For the text-containing cell, return its midpoint in [X, Y] coordinate format. 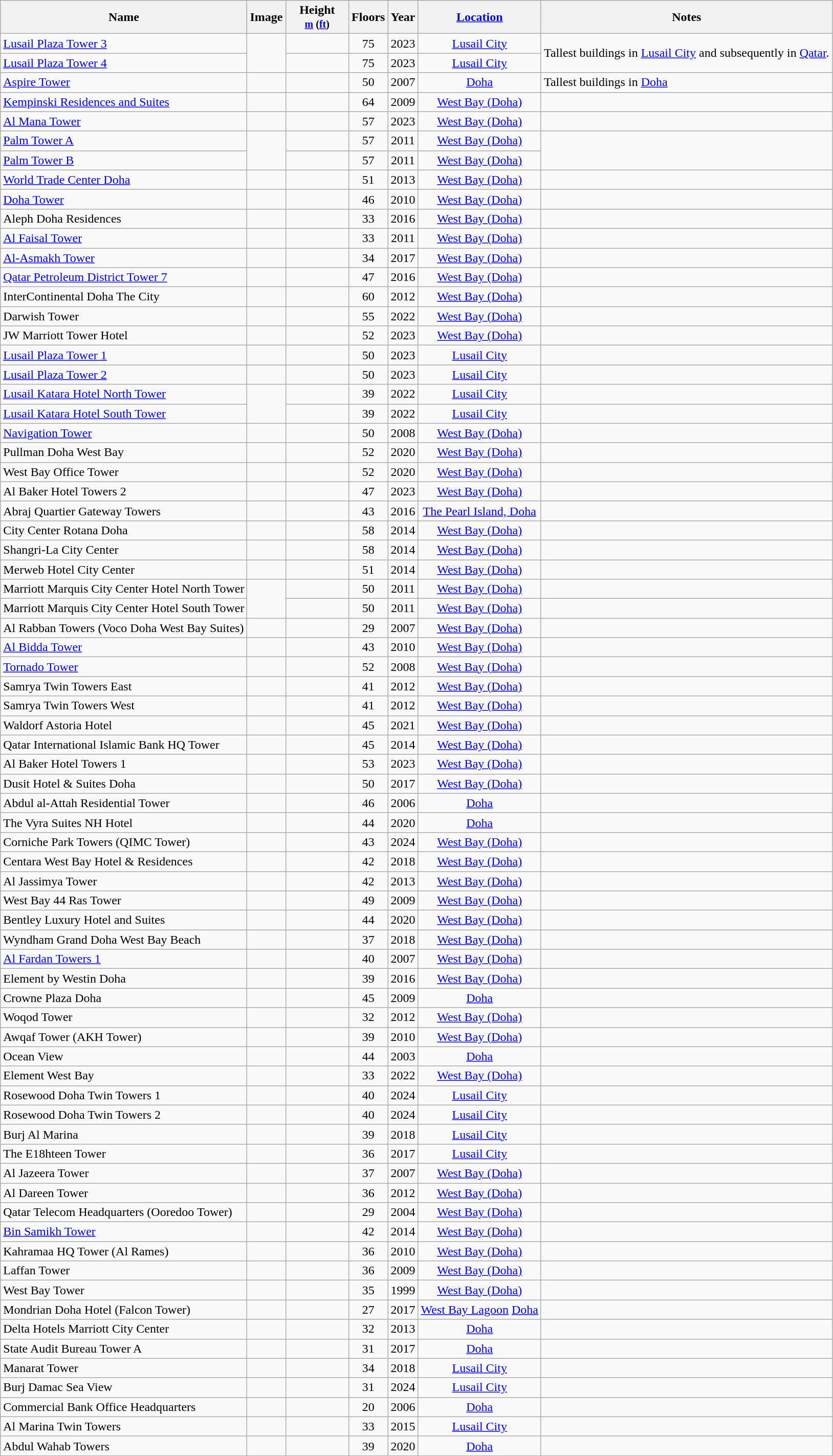
2015 [403, 1426]
West Bay Office Tower [124, 472]
Delta Hotels Marriott City Center [124, 1329]
Palm Tower B [124, 160]
Abdul Wahab Towers [124, 1446]
Heightm (ft) [317, 17]
City Center Rotana Doha [124, 530]
Al-Asmakh Tower [124, 257]
Waldorf Astoria Hotel [124, 725]
Manarat Tower [124, 1368]
Notes [687, 17]
Qatar International Islamic Bank HQ Tower [124, 745]
Marriott Marquis City Center Hotel South Tower [124, 609]
Ocean View [124, 1056]
Al Bidda Tower [124, 647]
Aleph Doha Residences [124, 219]
Wyndham Grand Doha West Bay Beach [124, 940]
2004 [403, 1212]
Al Fardan Towers 1 [124, 959]
West Bay Lagoon Doha [479, 1310]
Lusail Plaza Tower 1 [124, 355]
Kempinski Residences and Suites [124, 102]
60 [368, 297]
Al Marina Twin Towers [124, 1426]
Al Mana Tower [124, 121]
2003 [403, 1056]
Aspire Tower [124, 82]
Navigation Tower [124, 433]
Al Jassimya Tower [124, 881]
Bentley Luxury Hotel and Suites [124, 920]
The Vyra Suites NH Hotel [124, 822]
20 [368, 1407]
World Trade Center Doha [124, 180]
Tallest buildings in Lusail City and subsequently in Qatar. [687, 53]
Samrya Twin Towers West [124, 706]
Lusail Katara Hotel North Tower [124, 394]
53 [368, 764]
JW Marriott Tower Hotel [124, 336]
Al Rabban Towers (Voco Doha West Bay Suites) [124, 628]
Dusit Hotel & Suites Doha [124, 784]
2021 [403, 725]
Al Jazeera Tower [124, 1173]
Samrya Twin Towers East [124, 686]
Burj Al Marina [124, 1134]
Abraj Quartier Gateway Towers [124, 511]
Bin Samikh Tower [124, 1232]
Centara West Bay Hotel & Residences [124, 861]
West Bay 44 Ras Tower [124, 901]
Laffan Tower [124, 1271]
35 [368, 1290]
Name [124, 17]
Floors [368, 17]
West Bay Tower [124, 1290]
Palm Tower A [124, 141]
The Pearl Island, Doha [479, 511]
Crowne Plaza Doha [124, 998]
Merweb Hotel City Center [124, 570]
Element West Bay [124, 1076]
Kahramaa HQ Tower (Al Rames) [124, 1251]
49 [368, 901]
Qatar Telecom Headquarters (Ooredoo Tower) [124, 1212]
Shangri-La City Center [124, 550]
Al Baker Hotel Towers 1 [124, 764]
Lusail Plaza Tower 3 [124, 44]
Image [266, 17]
Al Faisal Tower [124, 238]
1999 [403, 1290]
Tornado Tower [124, 667]
55 [368, 316]
64 [368, 102]
Pullman Doha West Bay [124, 452]
Location [479, 17]
Mondrian Doha Hotel (Falcon Tower) [124, 1310]
Al Baker Hotel Towers 2 [124, 491]
Al Dareen Tower [124, 1193]
Lusail Plaza Tower 4 [124, 63]
The E18hteen Tower [124, 1154]
Lusail Katara Hotel South Tower [124, 414]
Abdul al-Attah Residential Tower [124, 803]
Marriott Marquis City Center Hotel North Tower [124, 589]
Element by Westin Doha [124, 979]
Woqod Tower [124, 1017]
Corniche Park Towers (QIMC Tower) [124, 842]
InterContinental Doha The City [124, 297]
Rosewood Doha Twin Towers 1 [124, 1095]
Qatar Petroleum District Tower 7 [124, 277]
Awqaf Tower (AKH Tower) [124, 1037]
Year [403, 17]
Doha Tower [124, 199]
Tallest buildings in Doha [687, 82]
Lusail Plaza Tower 2 [124, 375]
Darwish Tower [124, 316]
Burj Damac Sea View [124, 1387]
Commercial Bank Office Headquarters [124, 1407]
Rosewood Doha Twin Towers 2 [124, 1115]
27 [368, 1310]
State Audit Bureau Tower A [124, 1349]
